Return [x, y] of the center of cell containing provided text 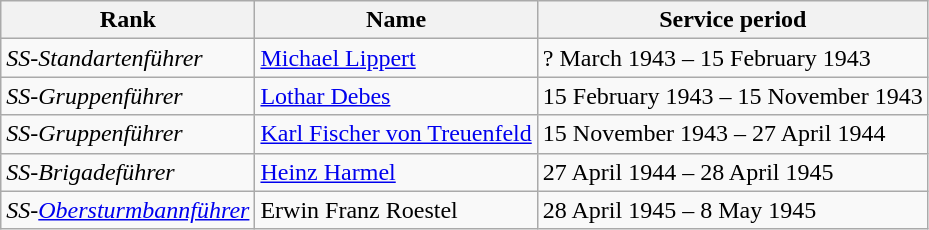
15 November 1943 – 27 April 1944 [732, 134]
Erwin Franz Roestel [396, 210]
Michael Lippert [396, 58]
Service period [732, 20]
15 February 1943 – 15 November 1943 [732, 96]
SS-Obersturmbannführer [128, 210]
Lothar Debes [396, 96]
? March 1943 – 15 February 1943 [732, 58]
Heinz Harmel [396, 172]
Rank [128, 20]
27 April 1944 – 28 April 1945 [732, 172]
Karl Fischer von Treuenfeld [396, 134]
SS-Standartenführer [128, 58]
Name [396, 20]
28 April 1945 – 8 May 1945 [732, 210]
SS-Brigadeführer [128, 172]
